Determine the [x, y] coordinate at the center of the cell enclosing the given text.  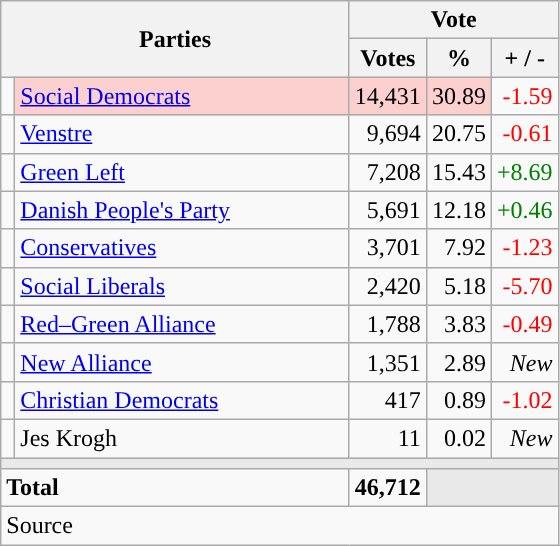
Source [280, 526]
15.43 [458, 172]
-1.59 [524, 96]
Red–Green Alliance [182, 324]
1,351 [388, 362]
Danish People's Party [182, 210]
Parties [176, 39]
7.92 [458, 248]
46,712 [388, 488]
2,420 [388, 286]
Vote [454, 20]
20.75 [458, 134]
0.02 [458, 438]
1,788 [388, 324]
-0.61 [524, 134]
Conservatives [182, 248]
-5.70 [524, 286]
-1.02 [524, 400]
-1.23 [524, 248]
+8.69 [524, 172]
417 [388, 400]
Jes Krogh [182, 438]
Social Liberals [182, 286]
2.89 [458, 362]
Social Democrats [182, 96]
5,691 [388, 210]
Green Left [182, 172]
Venstre [182, 134]
Christian Democrats [182, 400]
9,694 [388, 134]
Votes [388, 58]
7,208 [388, 172]
3,701 [388, 248]
14,431 [388, 96]
12.18 [458, 210]
+0.46 [524, 210]
11 [388, 438]
+ / - [524, 58]
Total [176, 488]
5.18 [458, 286]
-0.49 [524, 324]
New Alliance [182, 362]
3.83 [458, 324]
30.89 [458, 96]
% [458, 58]
0.89 [458, 400]
